From the cell containing the given text, extract its center point as (X, Y) coordinate. 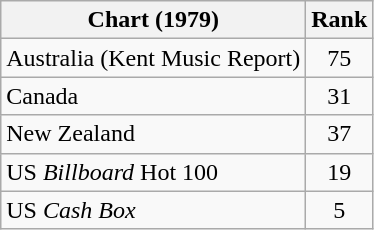
Canada (154, 96)
75 (340, 58)
US Cash Box (154, 210)
US Billboard Hot 100 (154, 172)
37 (340, 134)
31 (340, 96)
New Zealand (154, 134)
Chart (1979) (154, 20)
Rank (340, 20)
Australia (Kent Music Report) (154, 58)
5 (340, 210)
19 (340, 172)
